From the cell containing the given text, extract its center point as [X, Y] coordinate. 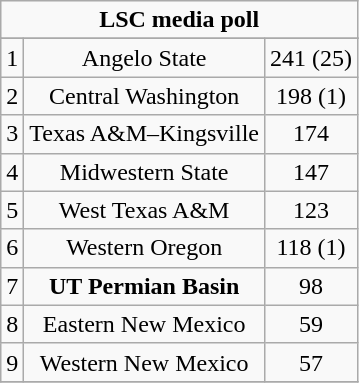
Central Washington [144, 96]
241 (25) [312, 58]
6 [12, 248]
147 [312, 172]
7 [12, 286]
9 [12, 362]
57 [312, 362]
1 [12, 58]
5 [12, 210]
Texas A&M–Kingsville [144, 134]
West Texas A&M [144, 210]
Eastern New Mexico [144, 324]
59 [312, 324]
118 (1) [312, 248]
Western New Mexico [144, 362]
4 [12, 172]
98 [312, 286]
123 [312, 210]
Western Oregon [144, 248]
LSC media poll [180, 20]
2 [12, 96]
198 (1) [312, 96]
Midwestern State [144, 172]
UT Permian Basin [144, 286]
174 [312, 134]
8 [12, 324]
3 [12, 134]
Angelo State [144, 58]
